Determine the [x, y] coordinate at the center of the cell enclosing the given text.  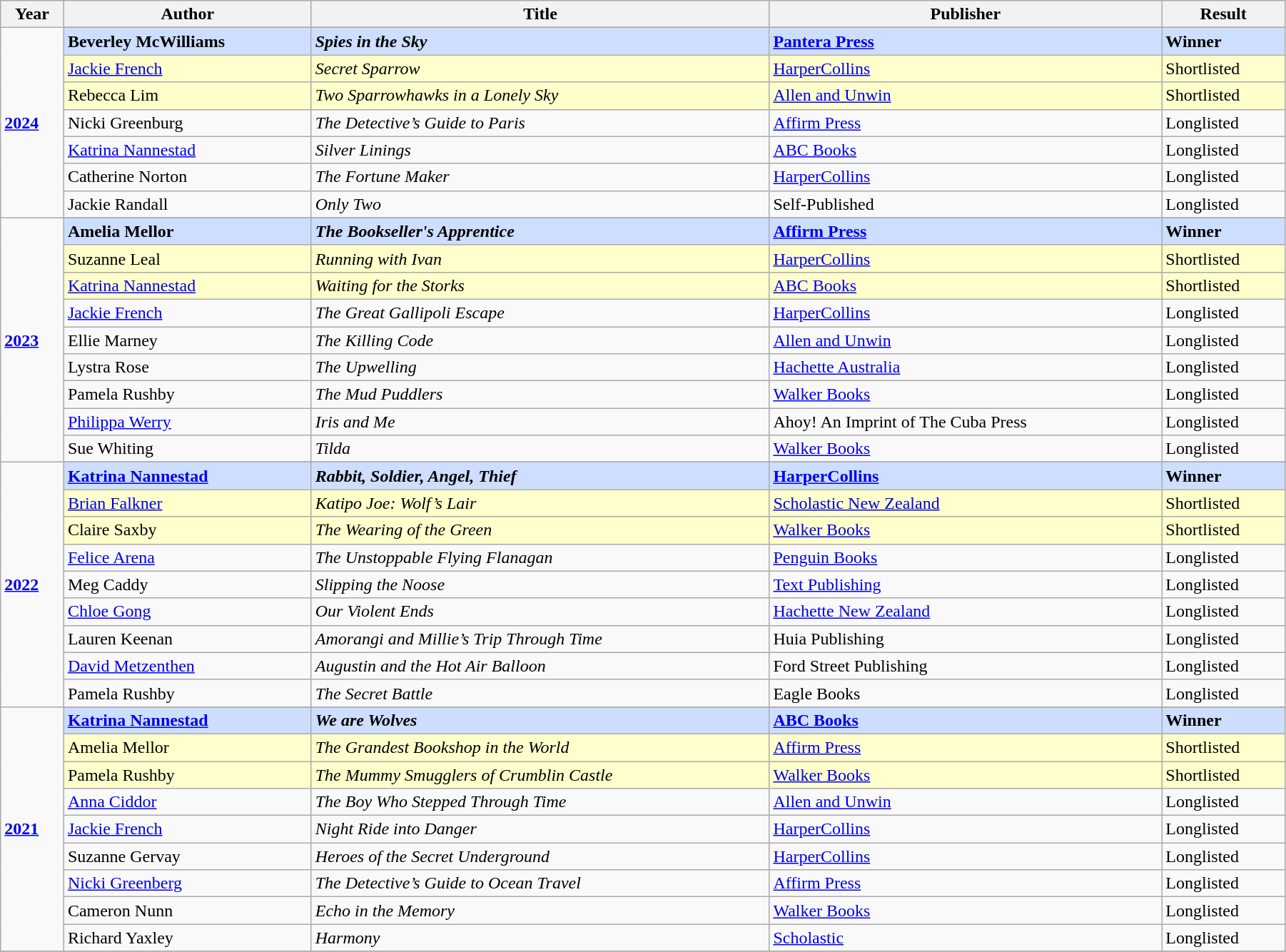
Harmony [540, 938]
Author [187, 14]
Pantera Press [966, 41]
The Fortune Maker [540, 177]
2024 [33, 123]
Rabbit, Soldier, Angel, Thief [540, 476]
Suzanne Gervay [187, 856]
Amorangi and Millie’s Trip Through Time [540, 639]
The Detective’s Guide to Ocean Travel [540, 883]
Lauren Keenan [187, 639]
Self-Published [966, 204]
Suzanne Leal [187, 258]
Augustin and the Hot Air Balloon [540, 666]
2021 [33, 829]
The Wearing of the Green [540, 530]
Anna Ciddor [187, 802]
2023 [33, 340]
Heroes of the Secret Underground [540, 856]
Jackie Randall [187, 204]
The Unstoppable Flying Flanagan [540, 557]
Beverley McWilliams [187, 41]
Ellie Marney [187, 340]
Sue Whiting [187, 449]
We are Wolves [540, 720]
Nicki Greenburg [187, 123]
Text Publishing [966, 584]
David Metzenthen [187, 666]
Slipping the Noose [540, 584]
Running with Ivan [540, 258]
Year [33, 14]
The Bookseller's Apprentice [540, 231]
Our Violent Ends [540, 612]
Title [540, 14]
Felice Arena [187, 557]
The Boy Who Stepped Through Time [540, 802]
The Great Gallipoli Escape [540, 313]
Result [1223, 14]
Rebecca Lim [187, 96]
Silver Linings [540, 150]
Night Ride into Danger [540, 829]
Nicki Greenberg [187, 883]
Scholastic [966, 938]
Hachette New Zealand [966, 612]
Meg Caddy [187, 584]
The Mud Puddlers [540, 395]
The Mummy Smugglers of Crumblin Castle [540, 774]
Iris and Me [540, 422]
Philippa Werry [187, 422]
Lystra Rose [187, 368]
Spies in the Sky [540, 41]
Scholastic New Zealand [966, 503]
Penguin Books [966, 557]
Only Two [540, 204]
The Secret Battle [540, 693]
Cameron Nunn [187, 911]
Brian Falkner [187, 503]
Eagle Books [966, 693]
Waiting for the Storks [540, 285]
The Detective’s Guide to Paris [540, 123]
Catherine Norton [187, 177]
Publisher [966, 14]
Ford Street Publishing [966, 666]
Echo in the Memory [540, 911]
Hachette Australia [966, 368]
Huia Publishing [966, 639]
Two Sparrowhawks in a Lonely Sky [540, 96]
The Upwelling [540, 368]
Katipo Joe: Wolf’s Lair [540, 503]
The Killing Code [540, 340]
Tilda [540, 449]
Richard Yaxley [187, 938]
2022 [33, 585]
Secret Sparrow [540, 69]
Claire Saxby [187, 530]
The Grandest Bookshop in the World [540, 747]
Chloe Gong [187, 612]
Ahoy! An Imprint of The Cuba Press [966, 422]
